Identify which cell holds the provided text, then report its [x, y] central coordinate. 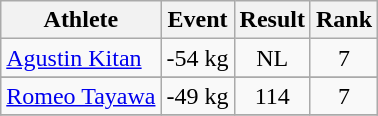
-54 kg [198, 58]
Result [272, 20]
Romeo Tayawa [81, 96]
114 [272, 96]
-49 kg [198, 96]
Rank [344, 20]
Event [198, 20]
Agustin Kitan [81, 58]
NL [272, 58]
Athlete [81, 20]
